Extract the [X, Y] coordinate from the center of the cell holding the provided text.  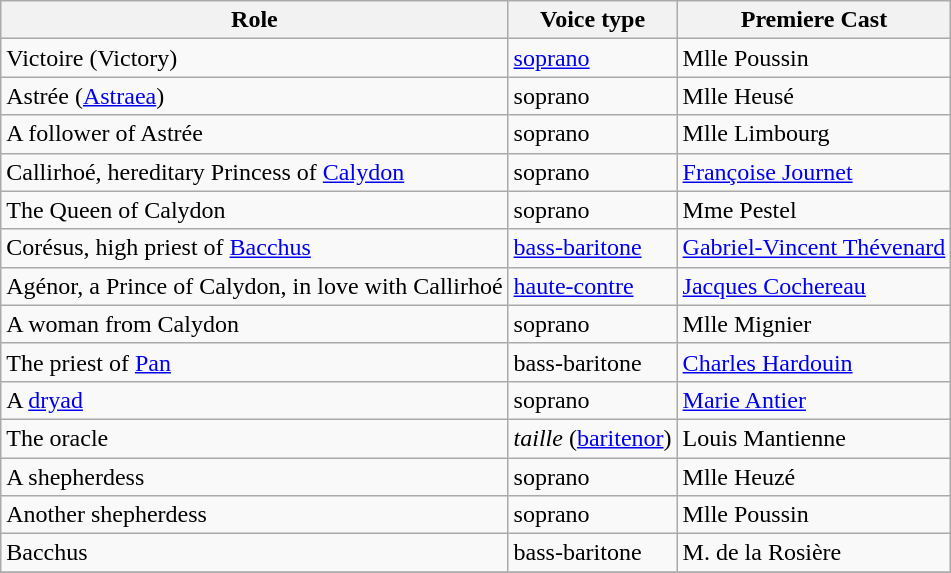
M. de la Rosière [814, 553]
Françoise Journet [814, 172]
Agénor, a Prince of Calydon, in love with Callirhoé [254, 286]
Astrée (Astraea) [254, 96]
Mlle Limbourg [814, 134]
Jacques Cochereau [814, 286]
The priest of Pan [254, 362]
Mlle Heuzé [814, 477]
Gabriel-Vincent Thévenard [814, 248]
A shepherdess [254, 477]
Callirhoé, hereditary Princess of Calydon [254, 172]
A follower of Astrée [254, 134]
Another shepherdess [254, 515]
Premiere Cast [814, 20]
Mlle Heusé [814, 96]
Bacchus [254, 553]
Mme Pestel [814, 210]
Charles Hardouin [814, 362]
Louis Mantienne [814, 438]
A dryad [254, 400]
taille (baritenor) [592, 438]
Marie Antier [814, 400]
haute-contre [592, 286]
Role [254, 20]
Corésus, high priest of Bacchus [254, 248]
A woman from Calydon [254, 324]
Victoire (Victory) [254, 58]
Mlle Mignier [814, 324]
Voice type [592, 20]
The Queen of Calydon [254, 210]
The oracle [254, 438]
